Determine the [X, Y] coordinate at the center of the cell enclosing the given text.  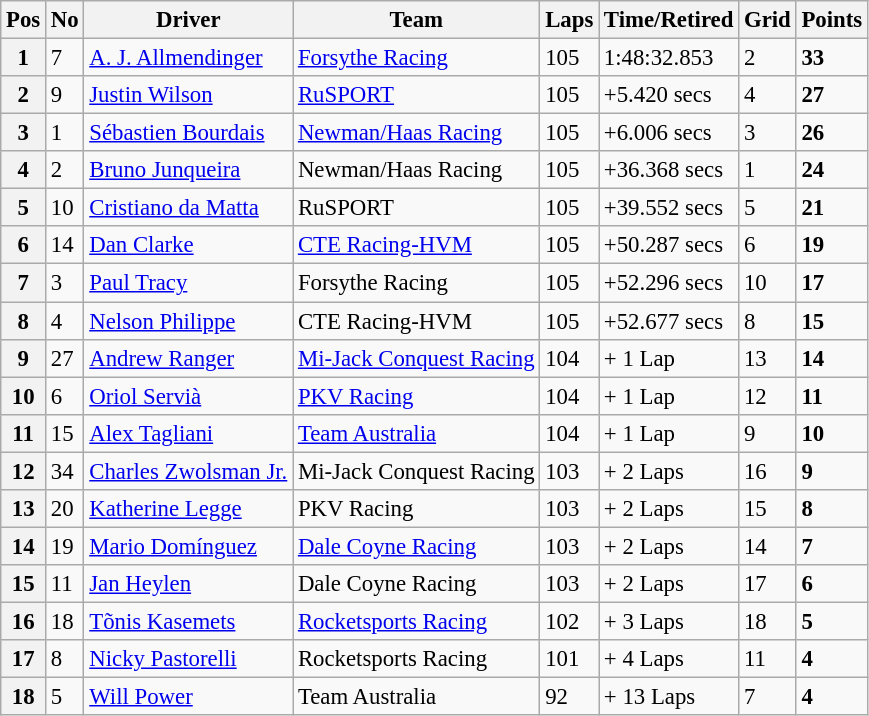
Pos [24, 20]
Laps [570, 20]
Nicky Pastorelli [188, 659]
+36.368 secs [669, 170]
Bruno Junqueira [188, 170]
Cristiano da Matta [188, 208]
Tõnis Kasemets [188, 621]
Nelson Philippe [188, 321]
Andrew Ranger [188, 358]
Driver [188, 20]
24 [832, 170]
Will Power [188, 697]
Katherine Legge [188, 509]
+52.677 secs [669, 321]
21 [832, 208]
102 [570, 621]
1:48:32.853 [669, 58]
+5.420 secs [669, 95]
+ 4 Laps [669, 659]
92 [570, 697]
Sébastien Bourdais [188, 133]
34 [65, 471]
No [65, 20]
+ 13 Laps [669, 697]
Justin Wilson [188, 95]
+52.296 secs [669, 283]
+39.552 secs [669, 208]
Charles Zwolsman Jr. [188, 471]
Points [832, 20]
Oriol Servià [188, 396]
Time/Retired [669, 20]
+ 3 Laps [669, 621]
Mario Domínguez [188, 546]
26 [832, 133]
Team [416, 20]
+50.287 secs [669, 245]
33 [832, 58]
+6.006 secs [669, 133]
Grid [768, 20]
Alex Tagliani [188, 433]
Dan Clarke [188, 245]
A. J. Allmendinger [188, 58]
20 [65, 509]
101 [570, 659]
Jan Heylen [188, 584]
Paul Tracy [188, 283]
